Return [x, y] of the center of cell containing provided text 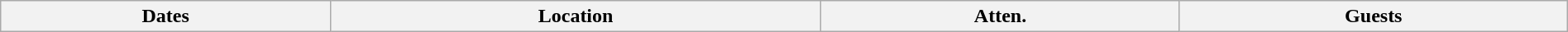
Guests [1373, 16]
Dates [165, 16]
Location [576, 16]
Atten. [1001, 16]
